Find where the given text appears and provide that cell's center as (X, Y) coordinate. 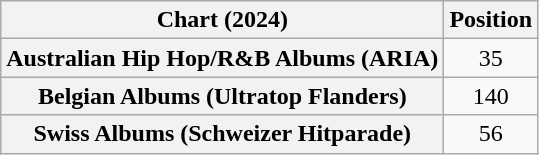
56 (491, 134)
35 (491, 58)
Australian Hip Hop/R&B Albums (ARIA) (222, 58)
Position (491, 20)
Swiss Albums (Schweizer Hitparade) (222, 134)
Belgian Albums (Ultratop Flanders) (222, 96)
Chart (2024) (222, 20)
140 (491, 96)
